Detect which cell encompasses the target text, then output its [x, y] center coordinate. 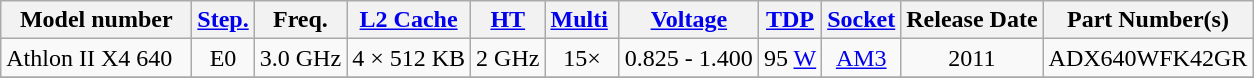
2011 [972, 58]
AM3 [862, 58]
0.825 - 1.400 [688, 58]
E0 [223, 58]
Socket [862, 20]
15× [582, 58]
Part Number(s) [1148, 20]
Release Date [972, 20]
95 W [790, 58]
Step. [223, 20]
2 GHz [508, 58]
Freq. [300, 20]
Athlon II X4 640 [96, 58]
4 × 512 KB [409, 58]
Model number [96, 20]
Voltage [688, 20]
Multi [582, 20]
HT [508, 20]
ADX640WFK42GR [1148, 58]
3.0 GHz [300, 58]
L2 Cache [409, 20]
TDP [790, 20]
